Scan for the cell matching the given text and deliver its [x, y] coordinate at center. 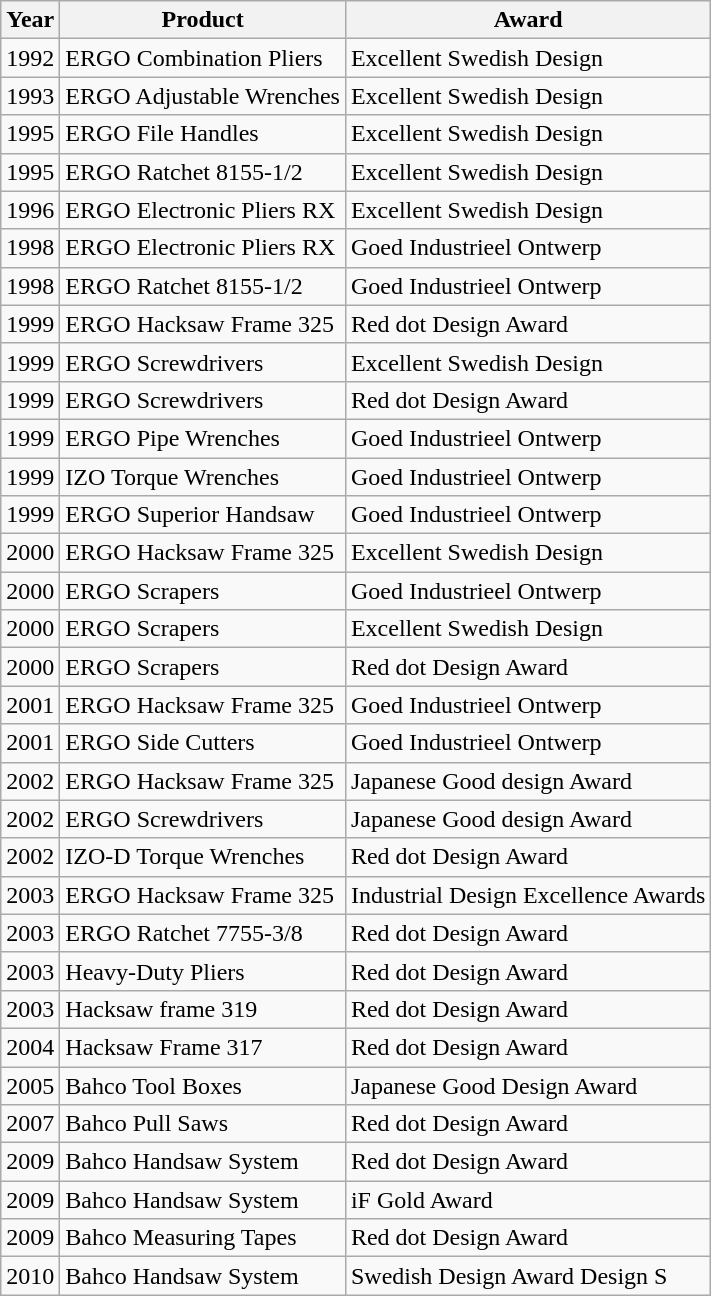
Swedish Design Award Design S [528, 1276]
1993 [30, 96]
ERGO Adjustable Wrenches [203, 96]
iF Gold Award [528, 1200]
2005 [30, 1085]
ERGO Pipe Wrenches [203, 438]
Award [528, 20]
2004 [30, 1047]
ERGO Side Cutters [203, 743]
Year [30, 20]
ERGO Superior Handsaw [203, 515]
1996 [30, 210]
ERGO Ratchet 7755-3/8 [203, 933]
Bahco Pull Saws [203, 1124]
ERGO File Handles [203, 134]
IZO Torque Wrenches [203, 477]
Bahco Tool Boxes [203, 1085]
Industrial Design Excellence Awards [528, 895]
Japanese Good Design Award [528, 1085]
Product [203, 20]
1992 [30, 58]
IZO-D Torque Wrenches [203, 857]
Hacksaw frame 319 [203, 1009]
Hacksaw Frame 317 [203, 1047]
2007 [30, 1124]
Bahco Measuring Tapes [203, 1238]
Heavy-Duty Pliers [203, 971]
2010 [30, 1276]
ERGO Combination Pliers [203, 58]
